Find where the given text appears and provide that cell's center as (x, y) coordinate. 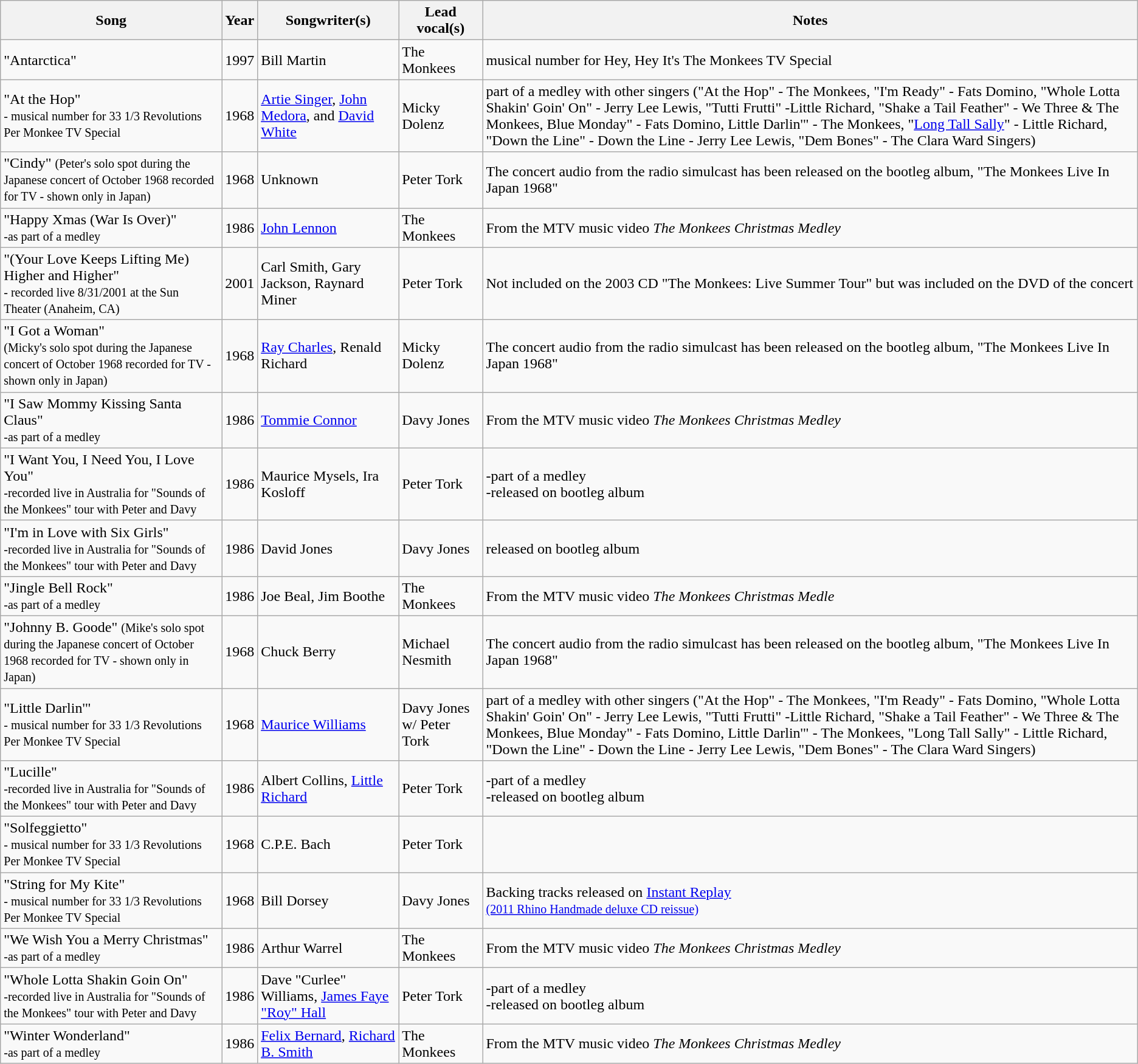
"I Saw Mommy Kissing Santa Claus"-as part of a medley (111, 420)
"Winter Wonderland"-as part of a medley (111, 1044)
John Lennon (328, 227)
Arthur Warrel (328, 948)
"Jingle Bell Rock"-as part of a medley (111, 595)
"I Want You, I Need You, I Love You" -recorded live in Australia for "Sounds of the Monkees" tour with Peter and Davy (111, 484)
Bill Dorsey (328, 901)
Albert Collins, Little Richard (328, 789)
Lead vocal(s) (441, 21)
"I'm in Love with Six Girls"-recorded live in Australia for "Sounds of the Monkees" tour with Peter and Davy (111, 548)
"We Wish You a Merry Christmas" -as part of a medley (111, 948)
C.P.E. Bach (328, 845)
"Cindy" (Peter's solo spot during the Japanese concert of October 1968 recorded for TV - shown only in Japan) (111, 180)
"Happy Xmas (War Is Over)"-as part of a medley (111, 227)
released on bootleg album (810, 548)
"Antarctica" (111, 60)
"(Your Love Keeps Lifting Me) Higher and Higher" - recorded live 8/31/2001 at the Sun Theater (Anaheim, CA) (111, 283)
David Jones (328, 548)
Song (111, 21)
"Solfeggietto" - musical number for 33 1/3 Revolutions Per Monkee TV Special (111, 845)
"Johnny B. Goode" (Mike's solo spot during the Japanese concert of October 1968 recorded for TV - shown only in Japan) (111, 651)
Carl Smith, Gary Jackson, Raynard Miner (328, 283)
Not included on the 2003 CD "The Monkees: Live Summer Tour" but was included on the DVD of the concert (810, 283)
Artie Singer, John Medora, and David White (328, 115)
Joe Beal, Jim Boothe (328, 595)
From the MTV music video The Monkees Christmas Medle (810, 595)
musical number for Hey, Hey It's The Monkees TV Special (810, 60)
Dave "Curlee" Williams, James Faye "Roy" Hall (328, 996)
"I Got a Woman" (Micky's solo spot during the Japanese concert of October 1968 recorded for TV - shown only in Japan) (111, 356)
Maurice Williams (328, 724)
Maurice Mysels, Ira Kosloff (328, 484)
"At the Hop" - musical number for 33 1/3 Revolutions Per Monkee TV Special (111, 115)
"Lucille" -recorded live in Australia for "Sounds of the Monkees" tour with Peter and Davy (111, 789)
Davy Jones w/ Peter Tork (441, 724)
Notes (810, 21)
Felix Bernard, Richard B. Smith (328, 1044)
1997 (240, 60)
Songwriter(s) (328, 21)
"Little Darlin'" - musical number for 33 1/3 Revolutions Per Monkee TV Special (111, 724)
Year (240, 21)
Bill Martin (328, 60)
Backing tracks released on Instant Replay (2011 Rhino Handmade deluxe CD reissue) (810, 901)
2001 (240, 283)
Michael Nesmith (441, 651)
Tommie Connor (328, 420)
Ray Charles, Renald Richard (328, 356)
Unknown (328, 180)
"String for My Kite" - musical number for 33 1/3 Revolutions Per Monkee TV Special (111, 901)
"Whole Lotta Shakin Goin On" -recorded live in Australia for "Sounds of the Monkees" tour with Peter and Davy (111, 996)
Chuck Berry (328, 651)
